Output the [X, Y] coordinate of the center of the cell containing the given text.  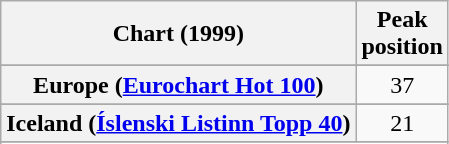
Peakposition [402, 34]
Europe (Eurochart Hot 100) [178, 85]
Chart (1999) [178, 34]
Iceland (Íslenski Listinn Topp 40) [178, 123]
37 [402, 85]
21 [402, 123]
